Capture the cell that displays the provided text and extract its [X, Y] central coordinate. 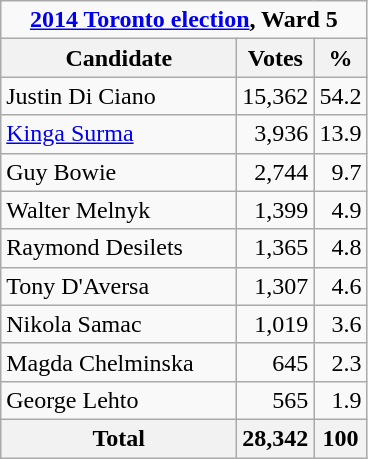
1,365 [276, 248]
Raymond Desilets [119, 248]
Magda Chelminska [119, 362]
2.3 [340, 362]
Tony D'Aversa [119, 286]
1,019 [276, 324]
645 [276, 362]
565 [276, 400]
9.7 [340, 172]
13.9 [340, 134]
15,362 [276, 96]
Justin Di Ciano [119, 96]
3,936 [276, 134]
Candidate [119, 58]
1,399 [276, 210]
2014 Toronto election, Ward 5 [184, 20]
Guy Bowie [119, 172]
4.9 [340, 210]
28,342 [276, 438]
Nikola Samac [119, 324]
2,744 [276, 172]
Total [119, 438]
George Lehto [119, 400]
100 [340, 438]
3.6 [340, 324]
% [340, 58]
Kinga Surma [119, 134]
4.8 [340, 248]
1,307 [276, 286]
Walter Melnyk [119, 210]
1.9 [340, 400]
Votes [276, 58]
4.6 [340, 286]
54.2 [340, 96]
